For the text-containing cell, return its midpoint in (x, y) coordinate format. 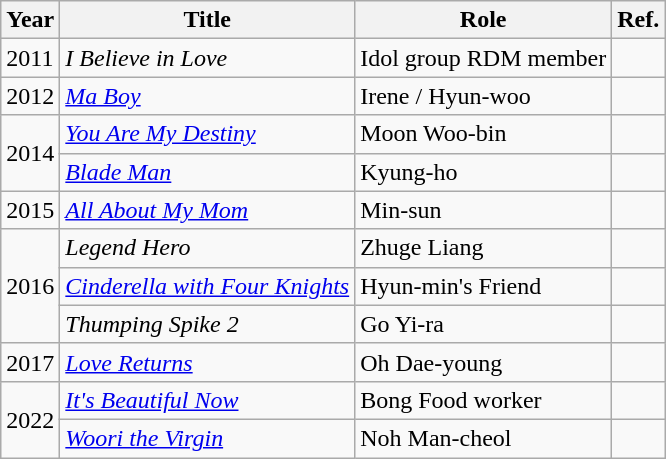
Woori the Virgin (208, 438)
2012 (30, 96)
I Believe in Love (208, 58)
Go Yi-ra (484, 324)
Ref. (638, 20)
Thumping Spike 2 (208, 324)
Hyun-min's Friend (484, 286)
Year (30, 20)
2015 (30, 210)
2016 (30, 286)
Title (208, 20)
It's Beautiful Now (208, 400)
Ma Boy (208, 96)
2011 (30, 58)
Min-sun (484, 210)
2017 (30, 362)
Bong Food worker (484, 400)
All About My Mom (208, 210)
Idol group RDM member (484, 58)
Moon Woo-bin (484, 134)
Legend Hero (208, 248)
Role (484, 20)
Cinderella with Four Knights (208, 286)
Blade Man (208, 172)
Kyung-ho (484, 172)
Irene / Hyun-woo (484, 96)
2022 (30, 419)
You Are My Destiny (208, 134)
Zhuge Liang (484, 248)
Noh Man-cheol (484, 438)
Oh Dae-young (484, 362)
Love Returns (208, 362)
2014 (30, 153)
